Output the (X, Y) coordinate of the center of the cell containing the given text.  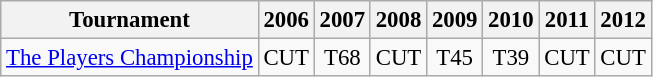
T68 (342, 58)
T39 (511, 58)
The Players Championship (130, 58)
2011 (567, 20)
2006 (286, 20)
2009 (455, 20)
2012 (623, 20)
Tournament (130, 20)
2010 (511, 20)
2008 (398, 20)
T45 (455, 58)
2007 (342, 20)
